Pinpoint the cell where the given text exists, returning its [X, Y] midpoint coordinate. 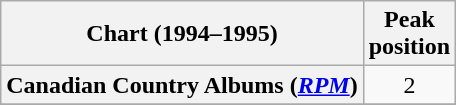
Canadian Country Albums (RPM) [182, 85]
Chart (1994–1995) [182, 34]
2 [409, 85]
Peakposition [409, 34]
